Locate the cell with the specified text and output its (X, Y) center coordinate. 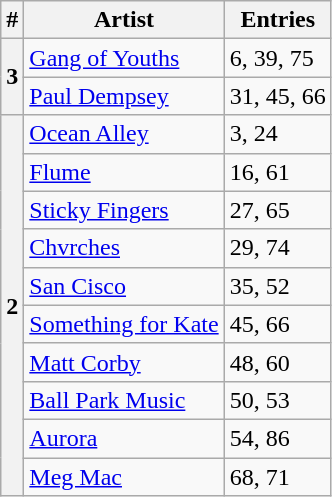
Flume (124, 172)
16, 61 (278, 172)
Entries (278, 20)
Artist (124, 20)
Sticky Fingers (124, 210)
Gang of Youths (124, 58)
35, 52 (278, 286)
27, 65 (278, 210)
Matt Corby (124, 362)
Ball Park Music (124, 400)
Chvrches (124, 248)
San Cisco (124, 286)
Aurora (124, 438)
2 (12, 306)
Something for Kate (124, 324)
50, 53 (278, 400)
31, 45, 66 (278, 96)
3 (12, 77)
Ocean Alley (124, 134)
45, 66 (278, 324)
Meg Mac (124, 477)
3, 24 (278, 134)
29, 74 (278, 248)
6, 39, 75 (278, 58)
48, 60 (278, 362)
# (12, 20)
54, 86 (278, 438)
Paul Dempsey (124, 96)
68, 71 (278, 477)
